Output the [x, y] coordinate of the center of the cell containing the given text.  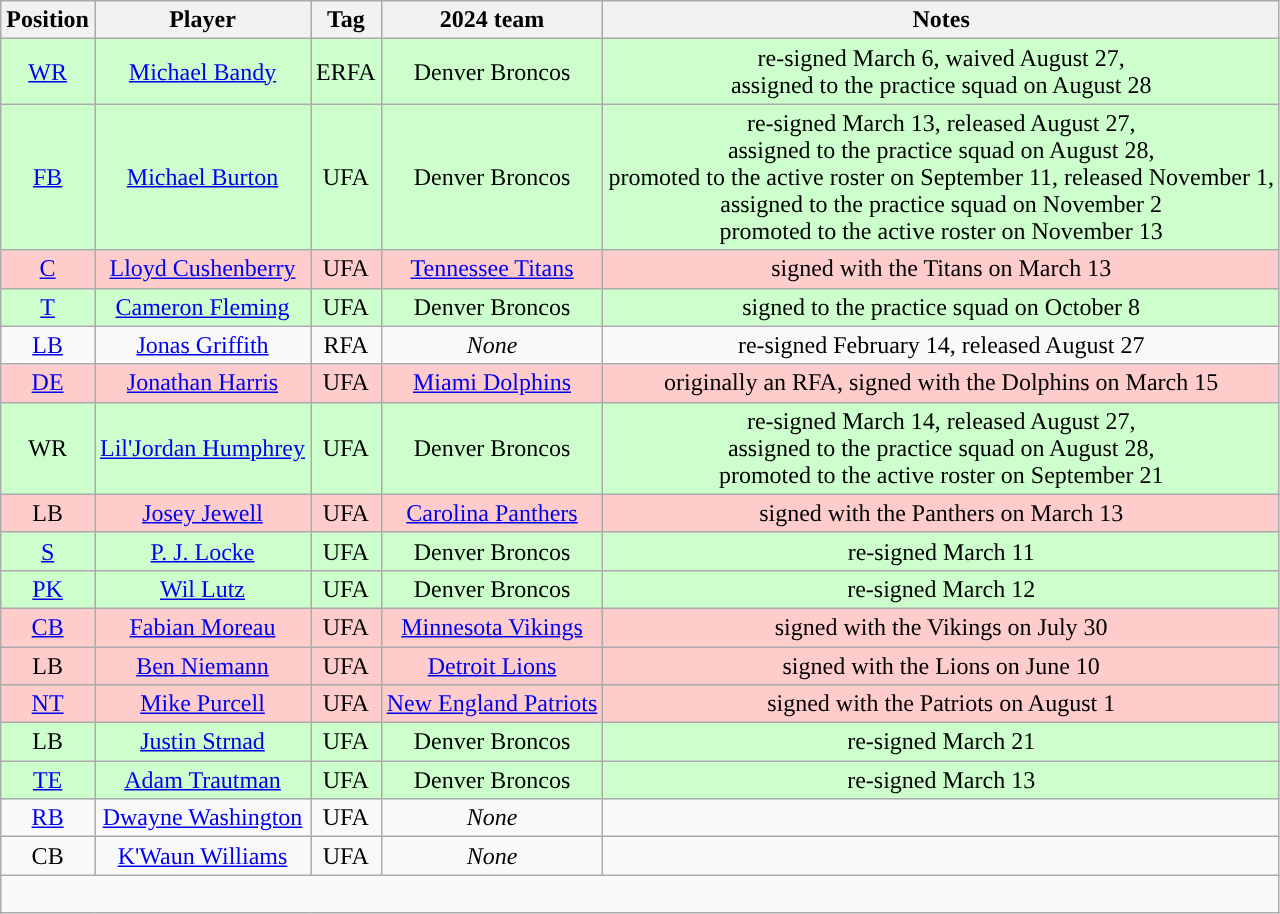
NT [48, 704]
Michael Bandy [202, 72]
S [48, 551]
Adam Trautman [202, 780]
Player [202, 20]
Jonas Griffith [202, 345]
re-signed March 11 [942, 551]
re-signed February 14, released August 27 [942, 345]
Notes [942, 20]
Minnesota Vikings [492, 627]
re-signed March 14, released August 27,assigned to the practice squad on August 28,promoted to the active roster on September 21 [942, 448]
ERFA [346, 72]
Carolina Panthers [492, 513]
FB [48, 177]
signed with the Lions on June 10 [942, 665]
DE [48, 383]
TE [48, 780]
Cameron Fleming [202, 307]
Mike Purcell [202, 704]
2024 team [492, 20]
signed with the Titans on March 13 [942, 269]
re-signed March 12 [942, 589]
Detroit Lions [492, 665]
RFA [346, 345]
Fabian Moreau [202, 627]
Lil'Jordan Humphrey [202, 448]
Dwayne Washington [202, 818]
signed with the Panthers on March 13 [942, 513]
originally an RFA, signed with the Dolphins on March 15 [942, 383]
Wil Lutz [202, 589]
Miami Dolphins [492, 383]
Jonathan Harris [202, 383]
P. J. Locke [202, 551]
signed with the Patriots on August 1 [942, 704]
Ben Niemann [202, 665]
re-signed March 13 [942, 780]
Lloyd Cushenberry [202, 269]
T [48, 307]
New England Patriots [492, 704]
Josey Jewell [202, 513]
Justin Strnad [202, 742]
K'Waun Williams [202, 856]
re-signed March 21 [942, 742]
signed to the practice squad on October 8 [942, 307]
C [48, 269]
Michael Burton [202, 177]
Tennessee Titans [492, 269]
re-signed March 6, waived August 27,assigned to the practice squad on August 28 [942, 72]
Position [48, 20]
signed with the Vikings on July 30 [942, 627]
RB [48, 818]
PK [48, 589]
Tag [346, 20]
